Determine the (x, y) coordinate at the center of the cell enclosing the given text.  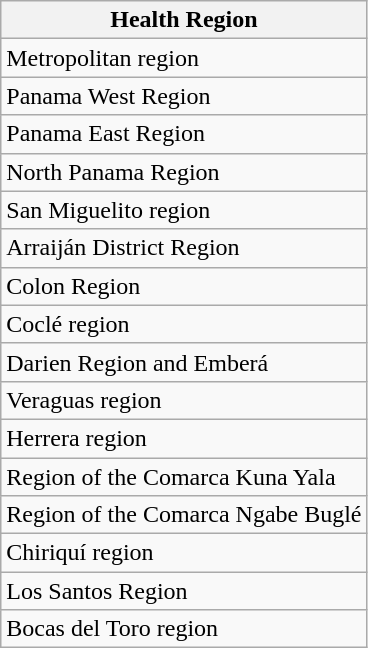
Region of the Comarca Kuna Yala (184, 477)
Arraiján District Region (184, 248)
Darien Region and Emberá (184, 362)
San Miguelito region (184, 210)
North Panama Region (184, 172)
Veraguas region (184, 400)
Panama West Region (184, 96)
Coclé region (184, 324)
Colon Region (184, 286)
Metropolitan region (184, 58)
Panama East Region (184, 134)
Bocas del Toro region (184, 629)
Los Santos Region (184, 591)
Region of the Comarca Ngabe Buglé (184, 515)
Herrera region (184, 438)
Health Region (184, 20)
Chiriquí region (184, 553)
